Identify which cell holds the provided text, then report its (X, Y) central coordinate. 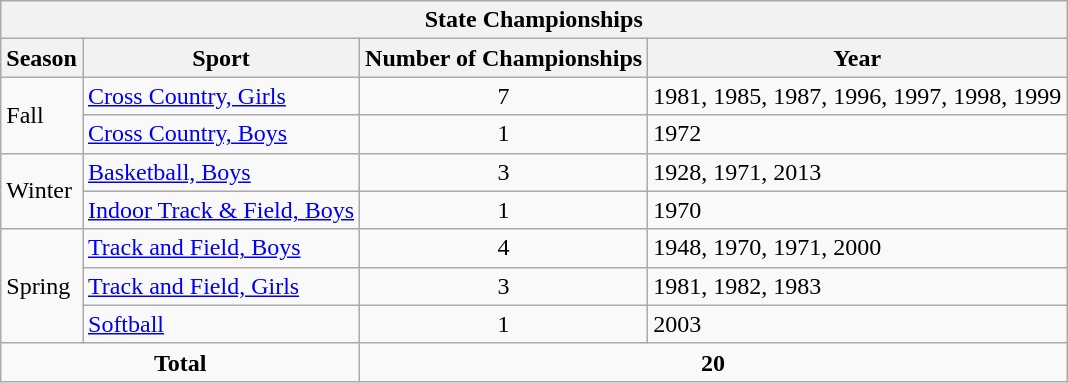
Indoor Track & Field, Boys (220, 210)
Sport (220, 58)
Fall (42, 115)
1972 (858, 134)
2003 (858, 324)
1948, 1970, 1971, 2000 (858, 248)
Cross Country, Boys (220, 134)
1928, 1971, 2013 (858, 172)
20 (714, 362)
Track and Field, Boys (220, 248)
Spring (42, 286)
Cross Country, Girls (220, 96)
Year (858, 58)
Number of Championships (504, 58)
7 (504, 96)
Softball (220, 324)
4 (504, 248)
State Championships (534, 20)
Track and Field, Girls (220, 286)
1981, 1982, 1983 (858, 286)
Total (180, 362)
Season (42, 58)
1981, 1985, 1987, 1996, 1997, 1998, 1999 (858, 96)
1970 (858, 210)
Basketball, Boys (220, 172)
Winter (42, 191)
